Pinpoint the cell where the given text exists, returning its [X, Y] midpoint coordinate. 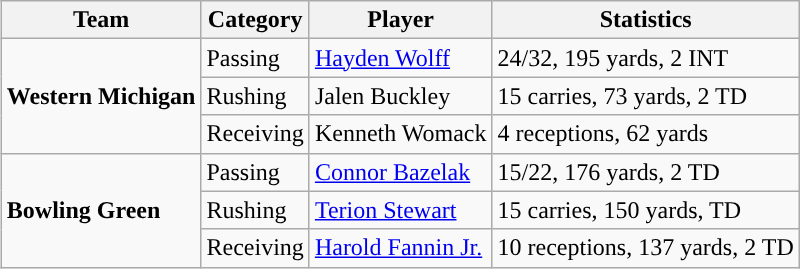
24/32, 195 yards, 2 INT [646, 58]
Terion Stewart [400, 210]
15 carries, 73 yards, 2 TD [646, 96]
15/22, 176 yards, 2 TD [646, 172]
Bowling Green [101, 210]
Statistics [646, 20]
Team [101, 20]
10 receptions, 137 yards, 2 TD [646, 248]
Harold Fannin Jr. [400, 248]
Category [255, 20]
Player [400, 20]
Connor Bazelak [400, 172]
15 carries, 150 yards, TD [646, 210]
Western Michigan [101, 96]
Kenneth Womack [400, 134]
Jalen Buckley [400, 96]
Hayden Wolff [400, 58]
4 receptions, 62 yards [646, 134]
